Detect which cell encompasses the target text, then output its [x, y] center coordinate. 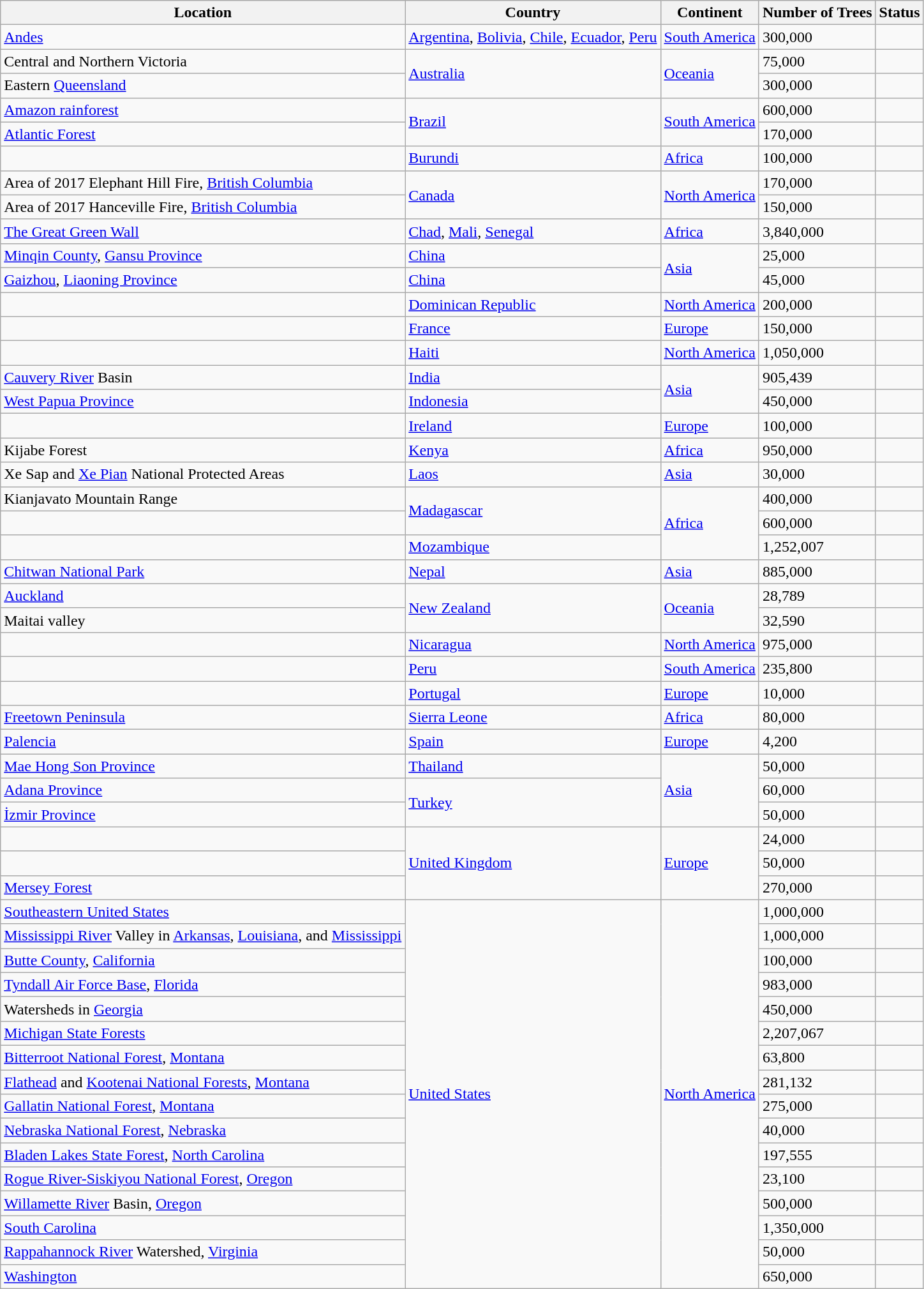
Minqin County, Gansu Province [203, 255]
Country [533, 13]
Argentina, Bolivia, Chile, Ecuador, Peru [533, 37]
32,590 [817, 620]
Freetown Peninsula [203, 718]
Area of 2017 Elephant Hill Fire, British Columbia [203, 183]
Willamette River Basin, Oregon [203, 1203]
Flathead and Kootenai National Forests, Montana [203, 1082]
Peru [533, 668]
New Zealand [533, 608]
Maitai valley [203, 620]
Cauvery River Basin [203, 377]
Ireland [533, 426]
Chitwan National Park [203, 571]
1,050,000 [817, 353]
905,439 [817, 377]
270,000 [817, 887]
Area of 2017 Hanceville Fire, British Columbia [203, 207]
Sierra Leone [533, 718]
Location [203, 13]
197,555 [817, 1155]
650,000 [817, 1276]
Mozambique [533, 547]
United Kingdom [533, 863]
Laos [533, 474]
France [533, 329]
Canada [533, 195]
The Great Green Wall [203, 231]
İzmir Province [203, 815]
23,100 [817, 1179]
Nicaragua [533, 644]
Washington [203, 1276]
75,000 [817, 61]
Eastern Queensland [203, 86]
Rogue River-Siskiyou National Forest, Oregon [203, 1179]
975,000 [817, 644]
Bitterroot National Forest, Montana [203, 1057]
Michigan State Forests [203, 1033]
Adana Province [203, 790]
Palencia [203, 742]
80,000 [817, 718]
South Carolina [203, 1228]
Haiti [533, 353]
400,000 [817, 499]
3,840,000 [817, 231]
Brazil [533, 122]
Gaizhou, Liaoning Province [203, 280]
Gallatin National Forest, Montana [203, 1106]
Andes [203, 37]
Butte County, California [203, 960]
Indonesia [533, 402]
Bladen Lakes State Forest, North Carolina [203, 1155]
Continent [710, 13]
Xe Sap and Xe Pian National Protected Areas [203, 474]
1,350,000 [817, 1228]
281,132 [817, 1082]
950,000 [817, 450]
200,000 [817, 305]
10,000 [817, 693]
40,000 [817, 1131]
Kianjavato Mountain Range [203, 499]
Madagascar [533, 511]
63,800 [817, 1057]
4,200 [817, 742]
Amazon rainforest [203, 110]
Southeastern United States [203, 912]
Central and Northern Victoria [203, 61]
Mersey Forest [203, 887]
45,000 [817, 280]
Watersheds in Georgia [203, 1009]
West Papua Province [203, 402]
Australia [533, 73]
30,000 [817, 474]
United States [533, 1094]
Portugal [533, 693]
500,000 [817, 1203]
Mississippi River Valley in Arkansas, Louisiana, and Mississippi [203, 936]
28,789 [817, 596]
275,000 [817, 1106]
Burundi [533, 158]
Auckland [203, 596]
Rappahannock River Watershed, Virginia [203, 1252]
25,000 [817, 255]
Atlantic Forest [203, 134]
India [533, 377]
235,800 [817, 668]
Chad, Mali, Senegal [533, 231]
Nebraska National Forest, Nebraska [203, 1131]
Number of Trees [817, 13]
1,252,007 [817, 547]
2,207,067 [817, 1033]
885,000 [817, 571]
Tyndall Air Force Base, Florida [203, 984]
Kijabe Forest [203, 450]
983,000 [817, 984]
Dominican Republic [533, 305]
Status [900, 13]
Kenya [533, 450]
60,000 [817, 790]
Thailand [533, 766]
Spain [533, 742]
Turkey [533, 803]
Mae Hong Son Province [203, 766]
24,000 [817, 839]
Nepal [533, 571]
